Search for the cell housing the specified text and yield its (x, y) center coordinate. 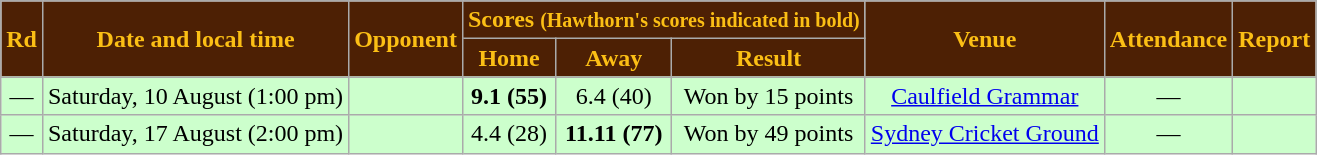
Scores (Hawthorn's scores indicated in bold) (664, 20)
Caulfield Grammar (984, 96)
Saturday, 10 August (1:00 pm) (195, 96)
Saturday, 17 August (2:00 pm) (195, 134)
4.4 (28) (508, 134)
Won by 49 points (768, 134)
Away (614, 58)
Home (508, 58)
11.11 (77) (614, 134)
Date and local time (195, 39)
6.4 (40) (614, 96)
Rd (22, 39)
Sydney Cricket Ground (984, 134)
Venue (984, 39)
9.1 (55) (508, 96)
Won by 15 points (768, 96)
Opponent (406, 39)
Result (768, 58)
Report (1274, 39)
Attendance (1168, 39)
